From the cell containing the given text, extract its center point as (X, Y) coordinate. 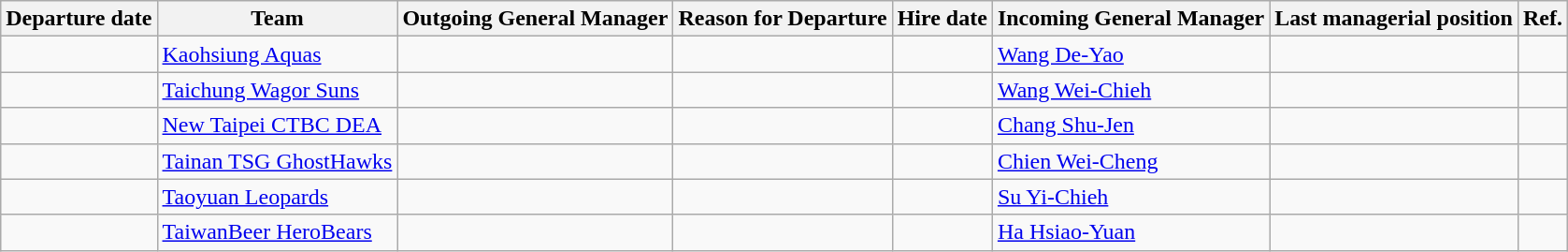
Wang Wei-Chieh (1130, 90)
Taichung Wagor Suns (277, 90)
Tainan TSG GhostHawks (277, 161)
Reason for Departure (783, 19)
Chien Wei-Cheng (1130, 161)
Departure date (79, 19)
Ref. (1543, 19)
Outgoing General Manager (535, 19)
Hire date (942, 19)
Taoyuan Leopards (277, 197)
Su Yi-Chieh (1130, 197)
Chang Shu-Jen (1130, 126)
Kaohsiung Aquas (277, 54)
Team (277, 19)
New Taipei CTBC DEA (277, 126)
Last managerial position (1394, 19)
TaiwanBeer HeroBears (277, 232)
Ha Hsiao-Yuan (1130, 232)
Wang De-Yao (1130, 54)
Incoming General Manager (1130, 19)
